Locate the cell with the specified text and output its [x, y] center coordinate. 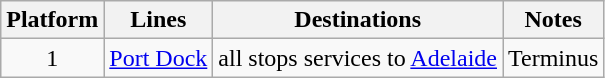
Terminus [552, 58]
Lines [158, 20]
Destinations [358, 20]
Platform [52, 20]
all stops services to Adelaide [358, 58]
Notes [552, 20]
1 [52, 58]
Port Dock [158, 58]
